Capture the cell that displays the provided text and extract its (X, Y) central coordinate. 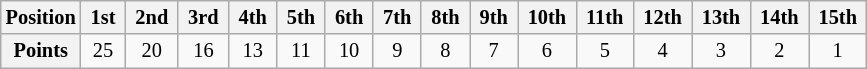
10 (349, 51)
7th (397, 17)
Position (41, 17)
14th (779, 17)
4th (253, 17)
9 (397, 51)
15th (838, 17)
8th (445, 17)
Points (41, 51)
11 (301, 51)
5 (604, 51)
3rd (203, 17)
1 (838, 51)
13th (721, 17)
11th (604, 17)
5th (301, 17)
7 (494, 51)
6 (547, 51)
6th (349, 17)
8 (445, 51)
3 (721, 51)
20 (152, 51)
4 (662, 51)
1st (104, 17)
10th (547, 17)
2 (779, 51)
25 (104, 51)
9th (494, 17)
16 (203, 51)
2nd (152, 17)
12th (662, 17)
13 (253, 51)
